Return [x, y] of the center of cell containing provided text 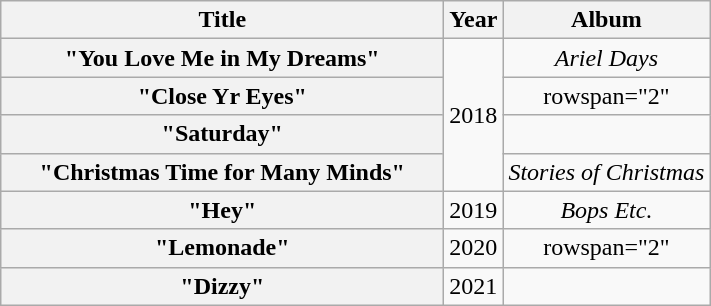
2018 [474, 115]
Ariel Days [606, 58]
"Saturday" [222, 134]
2021 [474, 286]
"You Love Me in My Dreams" [222, 58]
Title [222, 20]
Album [606, 20]
"Close Yr Eyes" [222, 96]
"Hey" [222, 210]
"Lemonade" [222, 248]
2020 [474, 248]
Year [474, 20]
"Dizzy" [222, 286]
Bops Etc. [606, 210]
"Christmas Time for Many Minds" [222, 172]
2019 [474, 210]
Stories of Christmas [606, 172]
